Locate the cell with the specified text and output its [x, y] center coordinate. 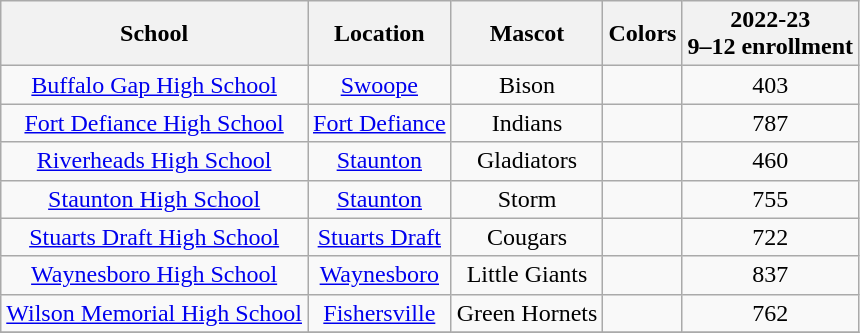
Green Hornets [527, 313]
Wilson Memorial High School [154, 313]
School [154, 34]
Riverheads High School [154, 161]
Bison [527, 85]
722 [770, 237]
Fort Defiance High School [154, 123]
Buffalo Gap High School [154, 85]
Staunton High School [154, 199]
Swoope [380, 85]
Waynesboro High School [154, 275]
Little Giants [527, 275]
Stuarts Draft [380, 237]
Waynesboro [380, 275]
460 [770, 161]
Mascot [527, 34]
Indians [527, 123]
Storm [527, 199]
787 [770, 123]
Fort Defiance [380, 123]
Gladiators [527, 161]
2022-239–12 enrollment [770, 34]
Location [380, 34]
837 [770, 275]
Fishersville [380, 313]
403 [770, 85]
Stuarts Draft High School [154, 237]
755 [770, 199]
Cougars [527, 237]
Colors [642, 34]
762 [770, 313]
